Provide the (X, Y) coordinate of the cell's center where the given text is located.  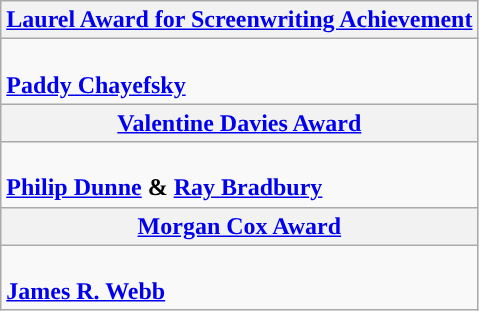
Valentine Davies Award (240, 123)
Paddy Chayefsky (240, 72)
Morgan Cox Award (240, 226)
Laurel Award for Screenwriting Achievement (240, 20)
Philip Dunne & Ray Bradbury (240, 174)
James R. Webb (240, 278)
